Determine the [X, Y] coordinate at the center of the cell enclosing the given text.  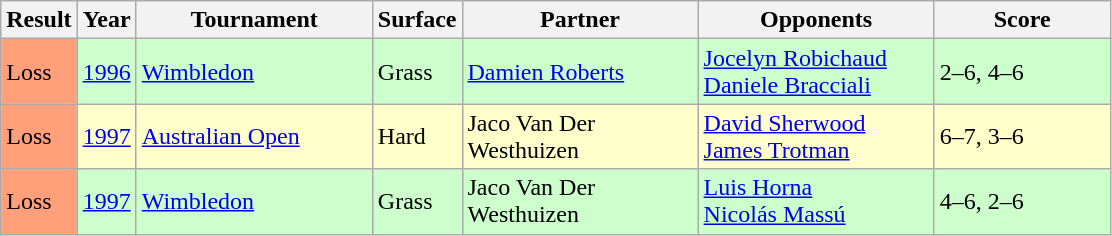
4–6, 2–6 [1022, 202]
6–7, 3–6 [1022, 136]
Australian Open [254, 136]
Jocelyn Robichaud Daniele Bracciali [816, 72]
Tournament [254, 20]
Surface [417, 20]
Year [106, 20]
Opponents [816, 20]
2–6, 4–6 [1022, 72]
Score [1022, 20]
David Sherwood James Trotman [816, 136]
1996 [106, 72]
Luis Horna Nicolás Massú [816, 202]
Result [39, 20]
Hard [417, 136]
Damien Roberts [580, 72]
Partner [580, 20]
